Capture the cell that displays the provided text and extract its [x, y] central coordinate. 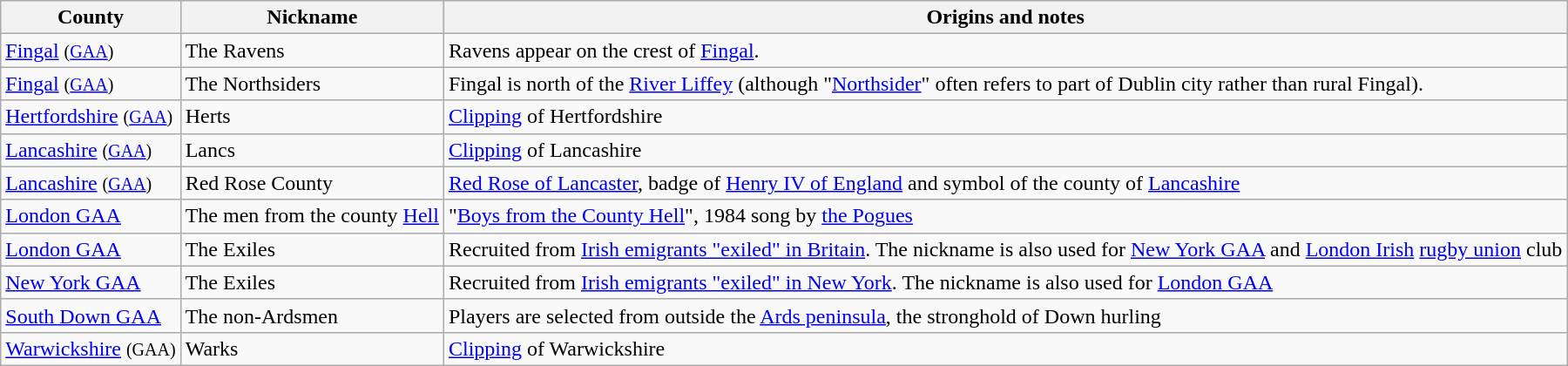
The Ravens [312, 51]
Clipping of Hertfordshire [1005, 117]
Red Rose of Lancaster, badge of Henry IV of England and symbol of the county of Lancashire [1005, 183]
The non-Ardsmen [312, 315]
Clipping of Warwickshire [1005, 349]
Warks [312, 349]
Warwickshire (GAA) [91, 349]
Fingal is north of the River Liffey (although "Northsider" often refers to part of Dublin city rather than rural Fingal). [1005, 84]
Players are selected from outside the Ards peninsula, the stronghold of Down hurling [1005, 315]
South Down GAA [91, 315]
Herts [312, 117]
Nickname [312, 17]
Recruited from Irish emigrants "exiled" in Britain. The nickname is also used for New York GAA and London Irish rugby union club [1005, 249]
The men from the county Hell [312, 216]
"Boys from the County Hell", 1984 song by the Pogues [1005, 216]
County [91, 17]
Lancs [312, 150]
Red Rose County [312, 183]
Hertfordshire (GAA) [91, 117]
Recruited from Irish emigrants "exiled" in New York. The nickname is also used for London GAA [1005, 282]
Clipping of Lancashire [1005, 150]
The Northsiders [312, 84]
New York GAA [91, 282]
Ravens appear on the crest of Fingal. [1005, 51]
Origins and notes [1005, 17]
